Output the (X, Y) coordinate of the center of the cell containing the given text.  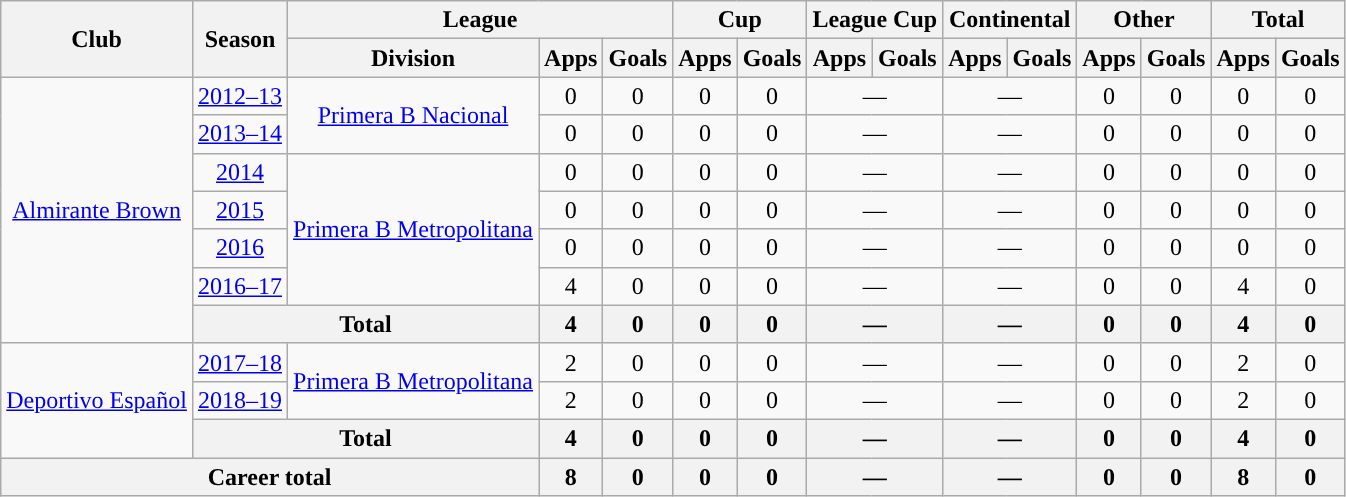
Season (240, 39)
2017–18 (240, 362)
2014 (240, 172)
2016 (240, 248)
2015 (240, 210)
2018–19 (240, 400)
Primera B Nacional (414, 115)
League Cup (875, 20)
2012–13 (240, 96)
Almirante Brown (97, 210)
Other (1144, 20)
2016–17 (240, 286)
League (480, 20)
Deportivo Español (97, 400)
Division (414, 58)
Continental (1010, 20)
2013–14 (240, 134)
Cup (740, 20)
Career total (270, 477)
Club (97, 39)
